Scan for the cell matching the given text and deliver its [X, Y] coordinate at center. 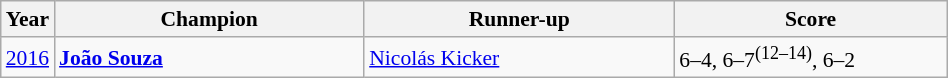
Champion [209, 19]
2016 [28, 58]
Nicolás Kicker [519, 58]
Runner-up [519, 19]
6–4, 6–7(12–14), 6–2 [810, 58]
João Souza [209, 58]
Year [28, 19]
Score [810, 19]
